Determine the [x, y] coordinate at the center of the cell enclosing the given text.  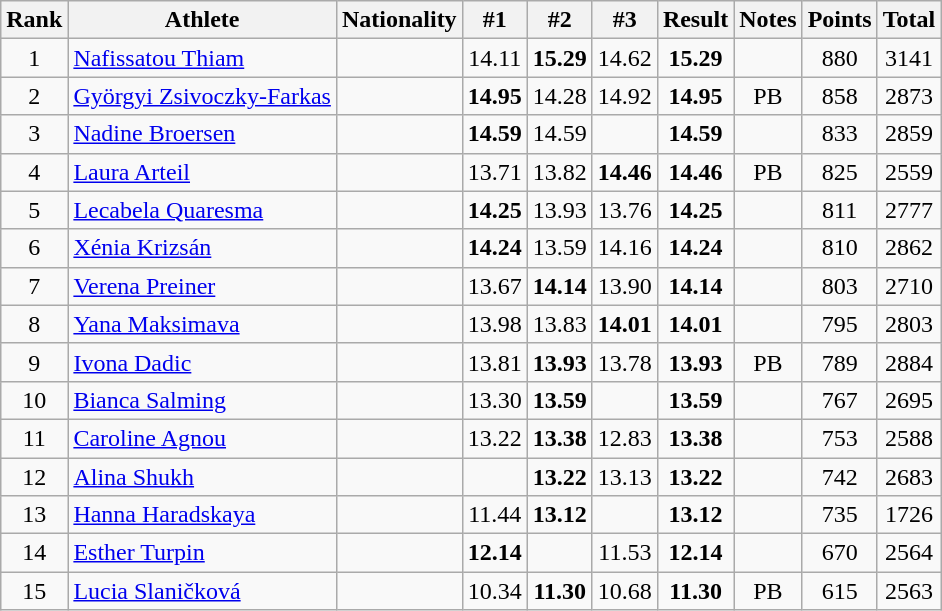
767 [840, 400]
13.78 [624, 362]
Xénia Krizsán [202, 248]
#2 [560, 20]
13.30 [494, 400]
7 [34, 286]
13.81 [494, 362]
2803 [909, 324]
Laura Arteil [202, 172]
14.92 [624, 96]
2884 [909, 362]
Nadine Broersen [202, 134]
11.44 [494, 515]
735 [840, 515]
11.53 [624, 553]
Esther Turpin [202, 553]
Lecabela Quaresma [202, 210]
14 [34, 553]
2873 [909, 96]
858 [840, 96]
Alina Shukh [202, 477]
14.62 [624, 58]
810 [840, 248]
#1 [494, 20]
13.90 [624, 286]
2777 [909, 210]
795 [840, 324]
825 [840, 172]
Bianca Salming [202, 400]
Nationality [399, 20]
2559 [909, 172]
615 [840, 591]
13.13 [624, 477]
1 [34, 58]
Caroline Agnou [202, 438]
12 [34, 477]
753 [840, 438]
13.67 [494, 286]
Yana Maksimava [202, 324]
9 [34, 362]
11 [34, 438]
2588 [909, 438]
833 [840, 134]
15 [34, 591]
2710 [909, 286]
670 [840, 553]
Hanna Haradskaya [202, 515]
Total [909, 20]
742 [840, 477]
14.28 [560, 96]
1726 [909, 515]
5 [34, 210]
2683 [909, 477]
789 [840, 362]
2862 [909, 248]
10.68 [624, 591]
13 [34, 515]
Notes [768, 20]
Verena Preiner [202, 286]
Rank [34, 20]
2859 [909, 134]
13.71 [494, 172]
Athlete [202, 20]
4 [34, 172]
880 [840, 58]
13.83 [560, 324]
Györgyi Zsivoczky-Farkas [202, 96]
12.83 [624, 438]
13.76 [624, 210]
10.34 [494, 591]
2564 [909, 553]
803 [840, 286]
10 [34, 400]
Lucia Slaničková [202, 591]
Points [840, 20]
2563 [909, 591]
6 [34, 248]
14.11 [494, 58]
14.16 [624, 248]
3141 [909, 58]
3 [34, 134]
13.98 [494, 324]
Result [695, 20]
2 [34, 96]
13.82 [560, 172]
Ivona Dadic [202, 362]
8 [34, 324]
#3 [624, 20]
Nafissatou Thiam [202, 58]
811 [840, 210]
2695 [909, 400]
